Find where the given text appears and provide that cell's center as (x, y) coordinate. 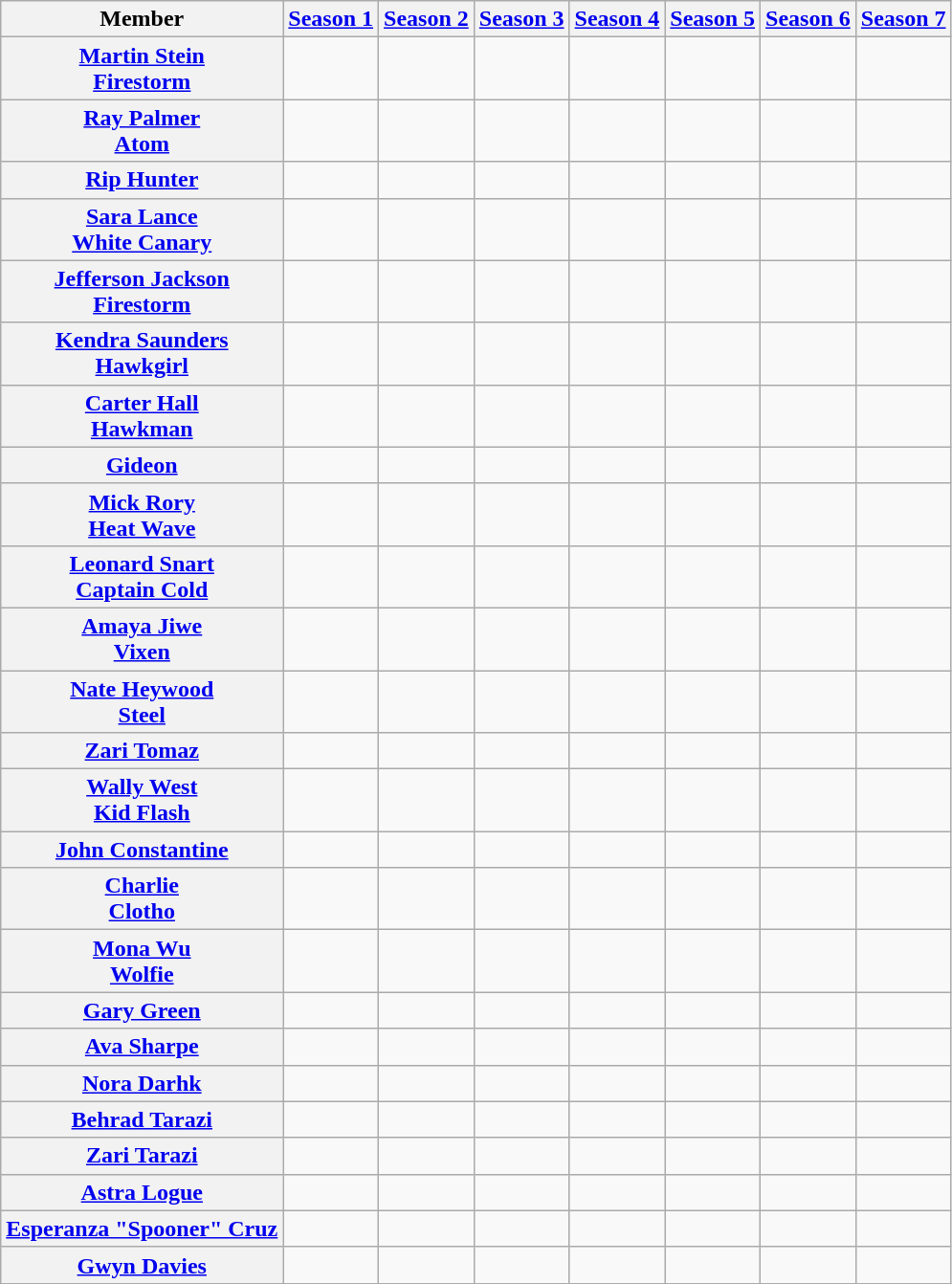
Amaya JiweVixen (142, 639)
Ray PalmerAtom (142, 130)
Season 1 (331, 19)
Esperanza "Spooner" Cruz (142, 1229)
Behrad Tarazi (142, 1119)
Zari Tomaz (142, 751)
Mona WuWolfie (142, 961)
Zari Tarazi (142, 1156)
Season 2 (427, 19)
Ava Sharpe (142, 1047)
Wally WestKid Flash (142, 800)
Gary Green (142, 1010)
Gideon (142, 465)
CharlieClotho (142, 899)
Kendra SaundersHawkgirl (142, 354)
Carter HallHawkman (142, 415)
Jefferson JacksonFirestorm (142, 291)
Mick RoryHeat Wave (142, 515)
Astra Logue (142, 1192)
Season 5 (713, 19)
Sara LanceWhite Canary (142, 230)
John Constantine (142, 850)
Gwyn Davies (142, 1265)
Season 7 (903, 19)
Season 3 (521, 19)
Nate HeywoodSteel (142, 700)
Leonard SnartCaptain Cold (142, 576)
Nora Darhk (142, 1083)
Member (142, 19)
Rip Hunter (142, 180)
Season 6 (808, 19)
Season 4 (617, 19)
Martin SteinFirestorm (142, 69)
